Search for the cell housing the specified text and yield its [x, y] center coordinate. 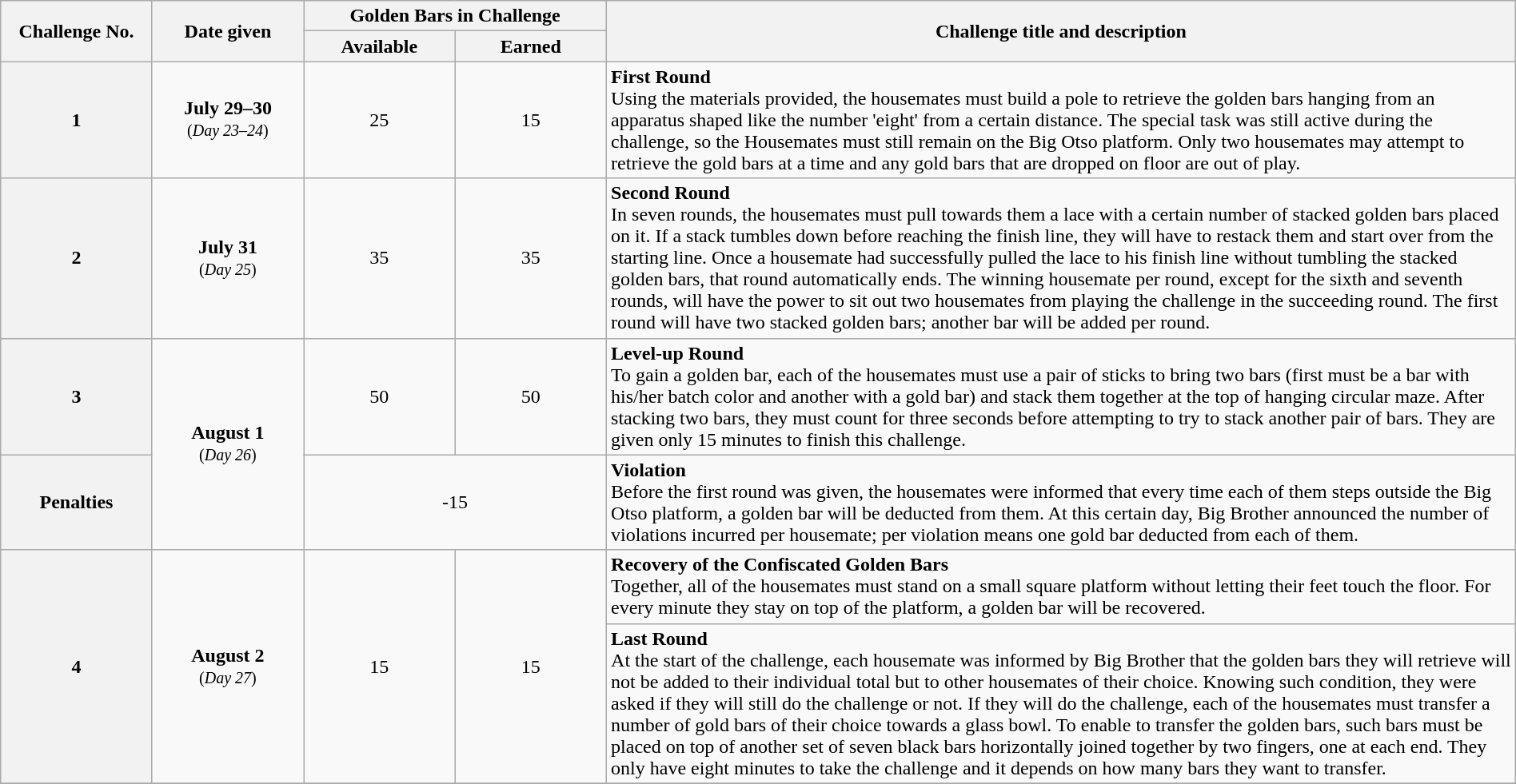
1 [77, 120]
-15 [456, 502]
July 31(Day 25) [227, 258]
Date given [227, 31]
Challenge title and description [1062, 31]
Golden Bars in Challenge [456, 16]
Penalties [77, 502]
4 [77, 667]
Earned [531, 46]
August 1(Day 26) [227, 444]
3 [77, 396]
2 [77, 258]
Challenge No. [77, 31]
July 29–30(Day 23–24) [227, 120]
Available [379, 46]
25 [379, 120]
August 2(Day 27) [227, 667]
